Return the (x, y) coordinate for the center point of the cell that contains the specified text.  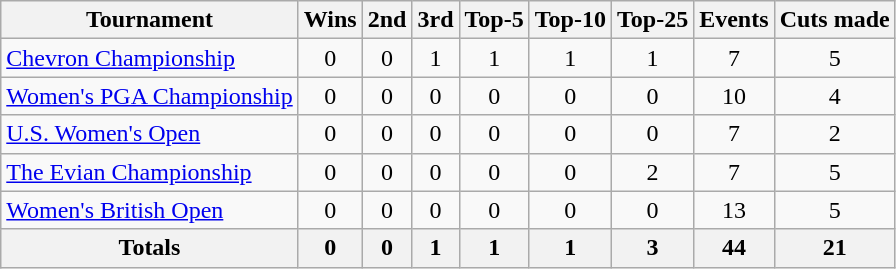
Wins (330, 20)
Top-25 (652, 20)
Women's British Open (150, 210)
3 (652, 248)
2nd (387, 20)
3rd (436, 20)
Tournament (150, 20)
The Evian Championship (150, 172)
Women's PGA Championship (150, 96)
Top-5 (494, 20)
44 (734, 248)
Totals (150, 248)
U.S. Women's Open (150, 134)
4 (834, 96)
Cuts made (834, 20)
Chevron Championship (150, 58)
13 (734, 210)
Events (734, 20)
21 (834, 248)
10 (734, 96)
Top-10 (570, 20)
